Return the (X, Y) coordinate for the center point of the cell that contains the specified text.  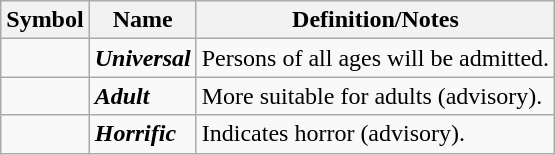
Universal (142, 58)
Horrific (142, 134)
More suitable for adults (advisory). (375, 96)
Name (142, 20)
Definition/Notes (375, 20)
Persons of all ages will be admitted. (375, 58)
Indicates horror (advisory). (375, 134)
Symbol (45, 20)
Adult (142, 96)
